Search for the cell housing the specified text and yield its [X, Y] center coordinate. 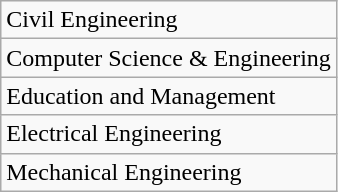
Computer Science & Engineering [169, 58]
Civil Engineering [169, 20]
Mechanical Engineering [169, 172]
Education and Management [169, 96]
Electrical Engineering [169, 134]
